Provide the [x, y] coordinate of the cell's center where the given text is located.  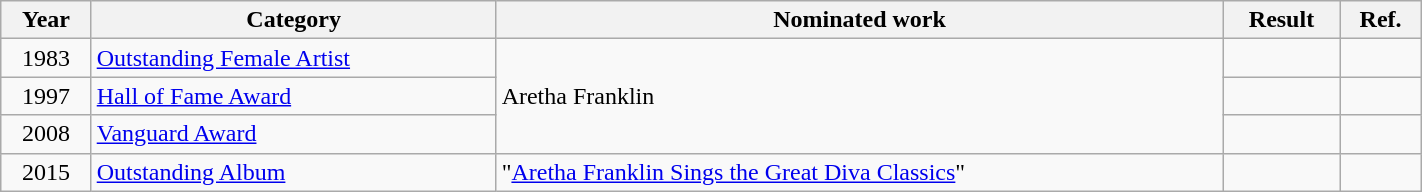
Nominated work [860, 20]
Outstanding Album [294, 172]
1997 [46, 96]
2015 [46, 172]
"Aretha Franklin Sings the Great Diva Classics" [860, 172]
Aretha Franklin [860, 96]
Vanguard Award [294, 134]
Result [1282, 20]
Category [294, 20]
Outstanding Female Artist [294, 58]
Hall of Fame Award [294, 96]
Year [46, 20]
Ref. [1380, 20]
1983 [46, 58]
2008 [46, 134]
